Capture the cell that displays the provided text and extract its (x, y) central coordinate. 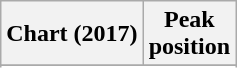
Peakposition (189, 34)
Chart (2017) (72, 34)
